Extract the (x, y) coordinate from the center of the cell holding the provided text.  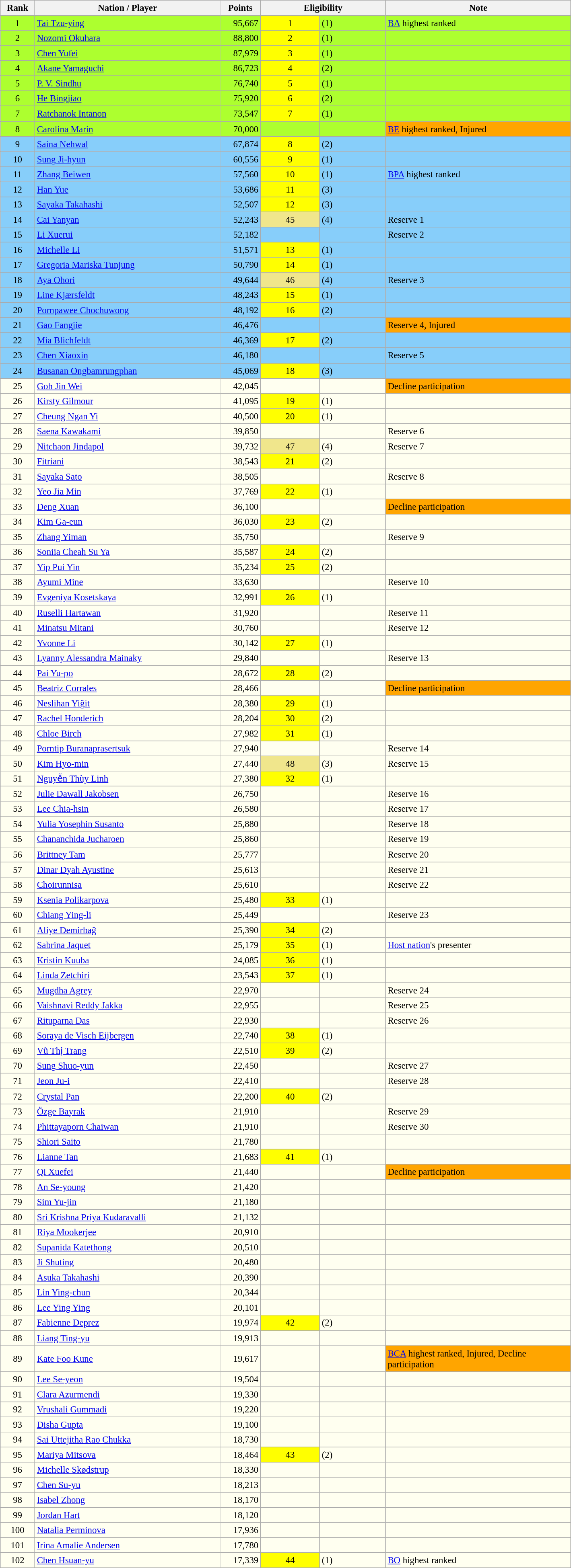
Chen Hsuan-yu (127, 1560)
90 (18, 1379)
66 (18, 1006)
21,132 (241, 1217)
67,874 (241, 144)
25,390 (241, 930)
Riya Mookerjee (127, 1232)
20,344 (241, 1293)
Reserve 28 (478, 1081)
48,192 (241, 310)
63 (18, 960)
Rank (18, 8)
Reserve 8 (478, 476)
Reserve 19 (478, 839)
37,769 (241, 492)
Busanan Ongbamrungphan (127, 371)
Nozomi Okuhara (127, 38)
22,410 (241, 1081)
50,790 (241, 265)
Deng Xuan (127, 507)
Clara Azurmendi (127, 1394)
30,142 (241, 643)
Sung Ji-hyun (127, 159)
17,339 (241, 1560)
26,750 (241, 794)
100 (18, 1530)
18,464 (241, 1455)
Lee Chia-hsin (127, 809)
Saena Kawakami (127, 431)
21,440 (241, 1172)
Crystal Pan (127, 1096)
35,750 (241, 537)
93 (18, 1424)
73,547 (241, 114)
Line Kjærsfeldt (127, 295)
77 (18, 1172)
79 (18, 1202)
23,543 (241, 975)
Liang Ting-yu (127, 1338)
Reserve 20 (478, 854)
46,476 (241, 325)
83 (18, 1262)
Chloe Birch (127, 733)
Evgeniya Kosetskaya (127, 597)
Cai Yanyan (127, 220)
69 (18, 1051)
74 (18, 1127)
Akane Yamaguchi (127, 68)
Disha Gupta (127, 1424)
Michelle Skødstrup (127, 1470)
Pai Yu-po (127, 673)
25,860 (241, 839)
28,380 (241, 703)
45,069 (241, 371)
Reserve 27 (478, 1066)
Reserve 22 (478, 885)
Dinar Dyah Ayustine (127, 870)
Nguyễn Thùy Linh (127, 779)
Sayaka Takahashi (127, 205)
21,780 (241, 1141)
76,740 (241, 84)
57,560 (241, 174)
27,982 (241, 733)
60 (18, 915)
67 (18, 1021)
19,617 (241, 1359)
18,120 (241, 1515)
49,644 (241, 280)
Beatriz Corrales (127, 688)
18,330 (241, 1470)
75 (18, 1141)
Cheung Ngan Yi (127, 416)
20,390 (241, 1278)
22,970 (241, 991)
Ratchanok Intanon (127, 114)
70,000 (241, 129)
72 (18, 1096)
Michelle Li (127, 250)
25,179 (241, 945)
Sim Yu-jin (127, 1202)
81 (18, 1232)
Tai Tzu-ying (127, 23)
Fabienne Deprez (127, 1323)
38,505 (241, 476)
51,571 (241, 250)
35,234 (241, 567)
17,780 (241, 1545)
Sayaka Sato (127, 476)
28,672 (241, 673)
76 (18, 1157)
Reserve 5 (478, 356)
95 (18, 1455)
He Bingjiao (127, 99)
Rachel Honderich (127, 718)
Mia Blichfeldt (127, 341)
99 (18, 1515)
Reserve 18 (478, 824)
Isabel Zhong (127, 1500)
20,480 (241, 1262)
57 (18, 870)
92 (18, 1410)
Yip Pui Yin (127, 567)
61 (18, 930)
Yeo Jia Min (127, 492)
Kim Ga-eun (127, 522)
94 (18, 1440)
Reserve 13 (478, 658)
68 (18, 1036)
96 (18, 1470)
Aya Ohori (127, 280)
Reserve 21 (478, 870)
52,507 (241, 205)
BCA highest ranked, Injured, Decline participation (478, 1359)
48,243 (241, 295)
Kirsty Gilmour (127, 401)
Supanida Katethong (127, 1248)
70 (18, 1066)
27,380 (241, 779)
Reserve 12 (478, 628)
Chen Xiaoxin (127, 356)
20,910 (241, 1232)
24,085 (241, 960)
22,955 (241, 1006)
18,170 (241, 1500)
19,330 (241, 1394)
28,204 (241, 718)
Reserve 24 (478, 991)
Zhang Beiwen (127, 174)
21,683 (241, 1157)
78 (18, 1187)
Host nation's presenter (478, 945)
Julie Dawall Jakobsen (127, 794)
Lee Ying Ying (127, 1308)
42,045 (241, 386)
Fitriani (127, 462)
46,180 (241, 356)
49 (18, 749)
36,030 (241, 522)
Kate Foo Kune (127, 1359)
Ruselli Hartawan (127, 613)
Gao Fangjie (127, 325)
54 (18, 824)
BPA highest ranked (478, 174)
31,920 (241, 613)
82 (18, 1248)
52,182 (241, 235)
32,991 (241, 597)
Ayumi Mine (127, 583)
Reserve 10 (478, 583)
86 (18, 1308)
84 (18, 1278)
Reserve 6 (478, 431)
Nation / Player (127, 8)
Saina Nehwal (127, 144)
Vaishnavi Reddy Jakka (127, 1006)
36,100 (241, 507)
25,480 (241, 900)
80 (18, 1217)
25,777 (241, 854)
Sung Shuo-yun (127, 1066)
Minatsu Mitani (127, 628)
Reserve 7 (478, 446)
41,095 (241, 401)
19,220 (241, 1410)
95,667 (241, 23)
Ji Shuting (127, 1262)
19,504 (241, 1379)
Reserve 15 (478, 764)
Reserve 30 (478, 1127)
Kristin Kuuba (127, 960)
88,800 (241, 38)
Lin Ying-chun (127, 1293)
Sri Krishna Priya Kudaravalli (127, 1217)
51 (18, 779)
Pornpawee Chochuwong (127, 310)
Reserve 2 (478, 235)
Porntip Buranaprasertsuk (127, 749)
22,510 (241, 1051)
An Se-young (127, 1187)
98 (18, 1500)
25,610 (241, 885)
Reserve 4, Injured (478, 325)
19,974 (241, 1323)
22,740 (241, 1036)
25,449 (241, 915)
22,200 (241, 1096)
Shiori Saito (127, 1141)
Reserve 25 (478, 1006)
102 (18, 1560)
Jeon Ju-i (127, 1081)
85 (18, 1293)
Chen Su-yu (127, 1485)
46,369 (241, 341)
Chen Yufei (127, 53)
BO highest ranked (478, 1560)
58 (18, 885)
18,213 (241, 1485)
39,850 (241, 431)
29,840 (241, 658)
Özge Bayrak (127, 1111)
Chiang Ying-li (127, 915)
59 (18, 900)
Natalia Perminova (127, 1530)
22,930 (241, 1021)
30,760 (241, 628)
Nitchaon Jindapol (127, 446)
28,466 (241, 688)
Note (478, 8)
40,500 (241, 416)
52 (18, 794)
Reserve 3 (478, 280)
64 (18, 975)
Carolina Marín (127, 129)
Chananchida Jucharoen (127, 839)
50 (18, 764)
39,732 (241, 446)
71 (18, 1081)
Yvonne Li (127, 643)
86,723 (241, 68)
19,913 (241, 1338)
Asuka Takahashi (127, 1278)
Reserve 11 (478, 613)
Sai Uttejitha Rao Chukka (127, 1440)
Phittayaporn Chaiwan (127, 1127)
Qi Xuefei (127, 1172)
Lee Se-yeon (127, 1379)
53 (18, 809)
101 (18, 1545)
Linda Zetchiri (127, 975)
Brittney Tam (127, 854)
Goh Jin Wei (127, 386)
Lianne Tan (127, 1157)
Gregoria Mariska Tunjung (127, 265)
Han Yue (127, 189)
53,686 (241, 189)
Soraya de Visch Eijbergen (127, 1036)
18,730 (241, 1440)
17,936 (241, 1530)
Mariya Mitsova (127, 1455)
P. V. Sindhu (127, 84)
Aliye Demirbağ (127, 930)
Vrushali Gummadi (127, 1410)
38,543 (241, 462)
75,920 (241, 99)
Lyanny Alessandra Mainaky (127, 658)
Jordan Hart (127, 1515)
87,979 (241, 53)
Vũ Thị Trang (127, 1051)
35,587 (241, 552)
91 (18, 1394)
Zhang Yiman (127, 537)
62 (18, 945)
89 (18, 1359)
Rituparna Das (127, 1021)
21,180 (241, 1202)
65 (18, 991)
Neslihan Yiğit (127, 703)
25,880 (241, 824)
Reserve 14 (478, 749)
27,440 (241, 764)
26,580 (241, 809)
22,450 (241, 1066)
Eligibility (324, 8)
Reserve 1 (478, 220)
Sabrina Jaquet (127, 945)
Reserve 9 (478, 537)
20,101 (241, 1308)
21,420 (241, 1187)
BE highest ranked, Injured (478, 129)
Reserve 23 (478, 915)
60,556 (241, 159)
20,510 (241, 1248)
55 (18, 839)
BA highest ranked (478, 23)
Li Xuerui (127, 235)
87 (18, 1323)
Ksenia Polikarpova (127, 900)
19,100 (241, 1424)
Kim Hyo-min (127, 764)
Reserve 16 (478, 794)
Irina Amalie Andersen (127, 1545)
33,630 (241, 583)
97 (18, 1485)
73 (18, 1111)
Reserve 17 (478, 809)
Mugdha Agrey (127, 991)
25,613 (241, 870)
Soniia Cheah Su Ya (127, 552)
Choirunnisa (127, 885)
Yulia Yosephin Susanto (127, 824)
Points (241, 8)
Reserve 26 (478, 1021)
52,243 (241, 220)
56 (18, 854)
27,940 (241, 749)
88 (18, 1338)
Reserve 29 (478, 1111)
